Detect which cell encompasses the target text, then output its (X, Y) center coordinate. 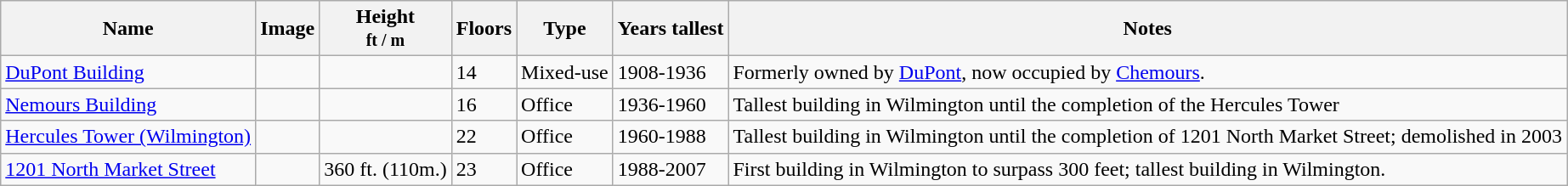
1936-1960 (671, 104)
1988-2007 (671, 169)
Notes (1147, 29)
Floors (484, 29)
Tallest building in Wilmington until the completion of 1201 North Market Street; demolished in 2003 (1147, 137)
Nemours Building (128, 104)
1960-1988 (671, 137)
Hercules Tower (Wilmington) (128, 137)
Formerly owned by DuPont, now occupied by Chemours. (1147, 72)
Mixed-use (565, 72)
Type (565, 29)
DuPont Building (128, 72)
16 (484, 104)
360 ft. (110m.) (386, 169)
14 (484, 72)
1201 North Market Street (128, 169)
22 (484, 137)
Name (128, 29)
23 (484, 169)
Tallest building in Wilmington until the completion of the Hercules Tower (1147, 104)
Image (287, 29)
First building in Wilmington to surpass 300 feet; tallest building in Wilmington. (1147, 169)
Years tallest (671, 29)
1908-1936 (671, 72)
Heightft / m (386, 29)
